Provide the [X, Y] coordinate of the cell's center where the given text is located.  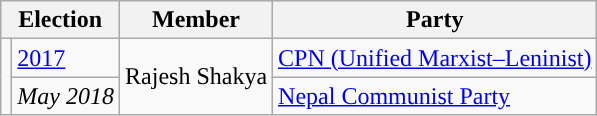
Rajesh Shakya [196, 77]
CPN (Unified Marxist–Leninist) [435, 58]
Nepal Communist Party [435, 96]
2017 [66, 58]
Member [196, 20]
May 2018 [66, 96]
Election [60, 20]
Party [435, 20]
